From the cell containing the given text, extract its center point as [x, y] coordinate. 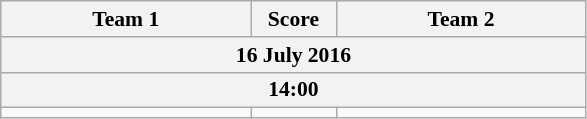
14:00 [294, 90]
Score [294, 19]
16 July 2016 [294, 55]
Team 2 [461, 19]
Team 1 [126, 19]
